Locate the cell with the specified text and output its [x, y] center coordinate. 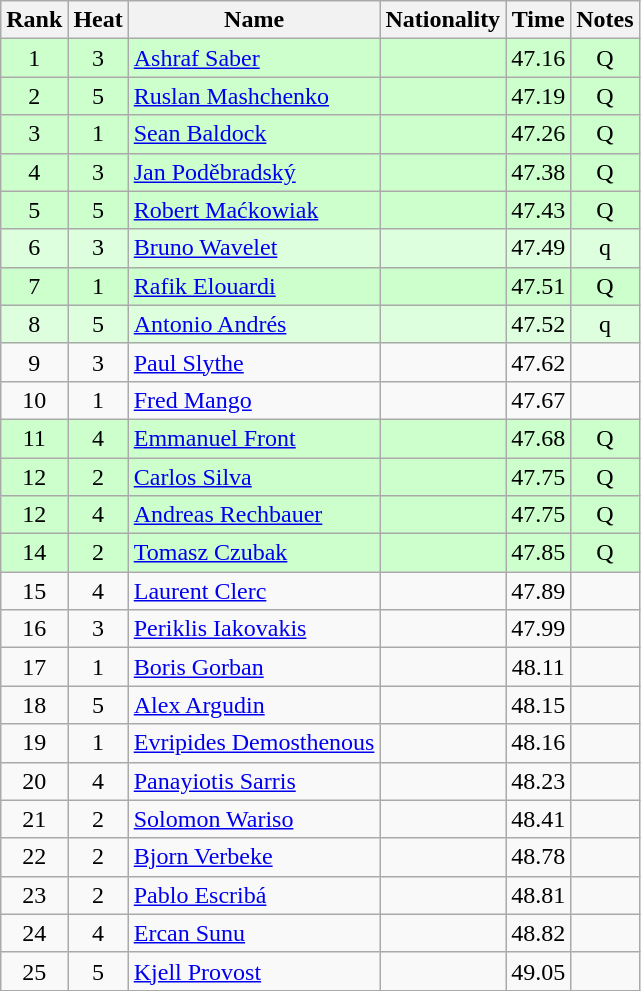
Name [254, 20]
48.82 [538, 933]
6 [34, 248]
Rank [34, 20]
47.51 [538, 286]
Andreas Rechbauer [254, 515]
7 [34, 286]
Alex Argudin [254, 705]
10 [34, 400]
48.15 [538, 705]
Ruslan Mashchenko [254, 96]
47.99 [538, 629]
Sean Baldock [254, 134]
47.43 [538, 210]
48.16 [538, 743]
Kjell Provost [254, 971]
17 [34, 667]
47.52 [538, 324]
23 [34, 895]
21 [34, 819]
Jan Poděbradský [254, 172]
Bruno Wavelet [254, 248]
Heat [98, 20]
48.41 [538, 819]
20 [34, 781]
47.38 [538, 172]
Time [538, 20]
14 [34, 553]
48.23 [538, 781]
Carlos Silva [254, 477]
Rafik Elouardi [254, 286]
47.67 [538, 400]
24 [34, 933]
22 [34, 857]
47.49 [538, 248]
Ashraf Saber [254, 58]
47.85 [538, 553]
25 [34, 971]
19 [34, 743]
Evripides Demosthenous [254, 743]
47.89 [538, 591]
Ercan Sunu [254, 933]
Panayiotis Sarris [254, 781]
47.16 [538, 58]
Laurent Clerc [254, 591]
47.62 [538, 362]
Paul Slythe [254, 362]
Pablo Escribá [254, 895]
18 [34, 705]
Solomon Wariso [254, 819]
9 [34, 362]
8 [34, 324]
48.11 [538, 667]
Antonio Andrés [254, 324]
Nationality [443, 20]
47.68 [538, 438]
Boris Gorban [254, 667]
Tomasz Czubak [254, 553]
48.78 [538, 857]
Notes [605, 20]
49.05 [538, 971]
Emmanuel Front [254, 438]
15 [34, 591]
Periklis Iakovakis [254, 629]
Robert Maćkowiak [254, 210]
47.26 [538, 134]
48.81 [538, 895]
11 [34, 438]
16 [34, 629]
Fred Mango [254, 400]
47.19 [538, 96]
Bjorn Verbeke [254, 857]
